Return [X, Y] of the center of cell containing provided text 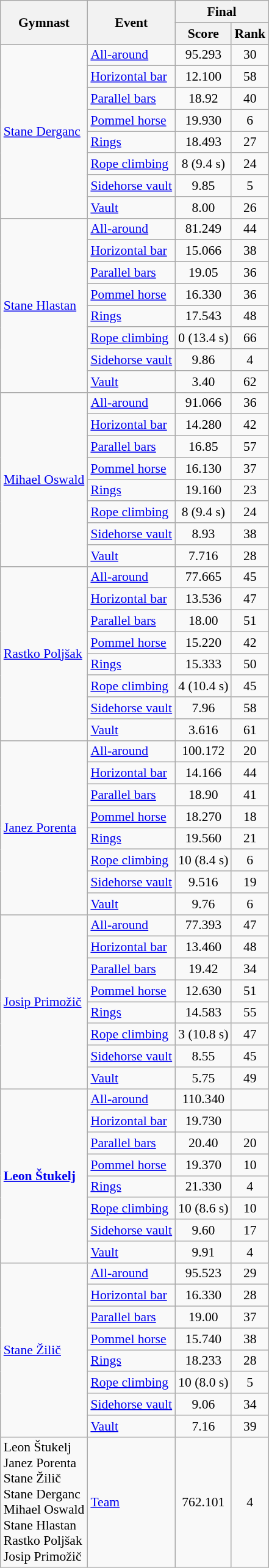
Leon Štukelj [44, 1175]
8.55 [203, 1056]
8.93 [203, 534]
19 [250, 882]
40 [250, 99]
7.16 [203, 1426]
55 [250, 1013]
762.101 [203, 1502]
18.233 [203, 1361]
Rastko Poljšak [44, 654]
3 (10.8 s) [203, 1035]
13.536 [203, 599]
62 [250, 382]
19.370 [203, 1165]
12.630 [203, 991]
Josip Primožič [44, 1002]
5.75 [203, 1078]
18.00 [203, 621]
18.270 [203, 817]
4 (10.4 s) [203, 687]
18.493 [203, 142]
29 [250, 1274]
13.460 [203, 947]
19.42 [203, 969]
16.130 [203, 469]
16.85 [203, 447]
49 [250, 1078]
30 [250, 55]
12.100 [203, 77]
7.96 [203, 708]
10 (8.0 s) [203, 1383]
7.716 [203, 556]
21.330 [203, 1187]
27 [250, 142]
9.85 [203, 186]
Janez Porenta [44, 827]
41 [250, 795]
10 (8.6 s) [203, 1209]
100.172 [203, 751]
19.00 [203, 1318]
19.730 [203, 1121]
10 (8.4 s) [203, 861]
26 [250, 208]
57 [250, 447]
66 [250, 338]
19.160 [203, 490]
14.583 [203, 1013]
0 (13.4 s) [203, 338]
81.249 [203, 229]
9.91 [203, 1252]
77.393 [203, 925]
110.340 [203, 1099]
15.066 [203, 251]
Event [131, 22]
15.740 [203, 1339]
91.066 [203, 403]
19.560 [203, 839]
17.543 [203, 316]
Leon Štukelj Janez Porenta Stane Žilič Stane Derganc Mihael Oswald Stane Hlastan Rastko Poljšak Josip Primožič [44, 1502]
61 [250, 730]
Gymnast [44, 22]
19.930 [203, 120]
18 [250, 817]
8.00 [203, 208]
19.05 [203, 273]
3.40 [203, 382]
Mihael Oswald [44, 479]
Stane Derganc [44, 131]
9.516 [203, 882]
Score [203, 34]
18.92 [203, 99]
17 [250, 1230]
9.60 [203, 1230]
18.90 [203, 795]
Team [131, 1502]
15.220 [203, 643]
23 [250, 490]
20.40 [203, 1143]
Final [222, 12]
95.523 [203, 1274]
9.86 [203, 360]
14.280 [203, 425]
9.76 [203, 904]
3.616 [203, 730]
39 [250, 1426]
14.166 [203, 773]
21 [250, 839]
9.06 [203, 1404]
77.665 [203, 577]
95.293 [203, 55]
Stane Hlastan [44, 305]
50 [250, 665]
15.333 [203, 665]
Rank [250, 34]
Stane Žilič [44, 1350]
